Scan for the cell matching the given text and deliver its [X, Y] coordinate at center. 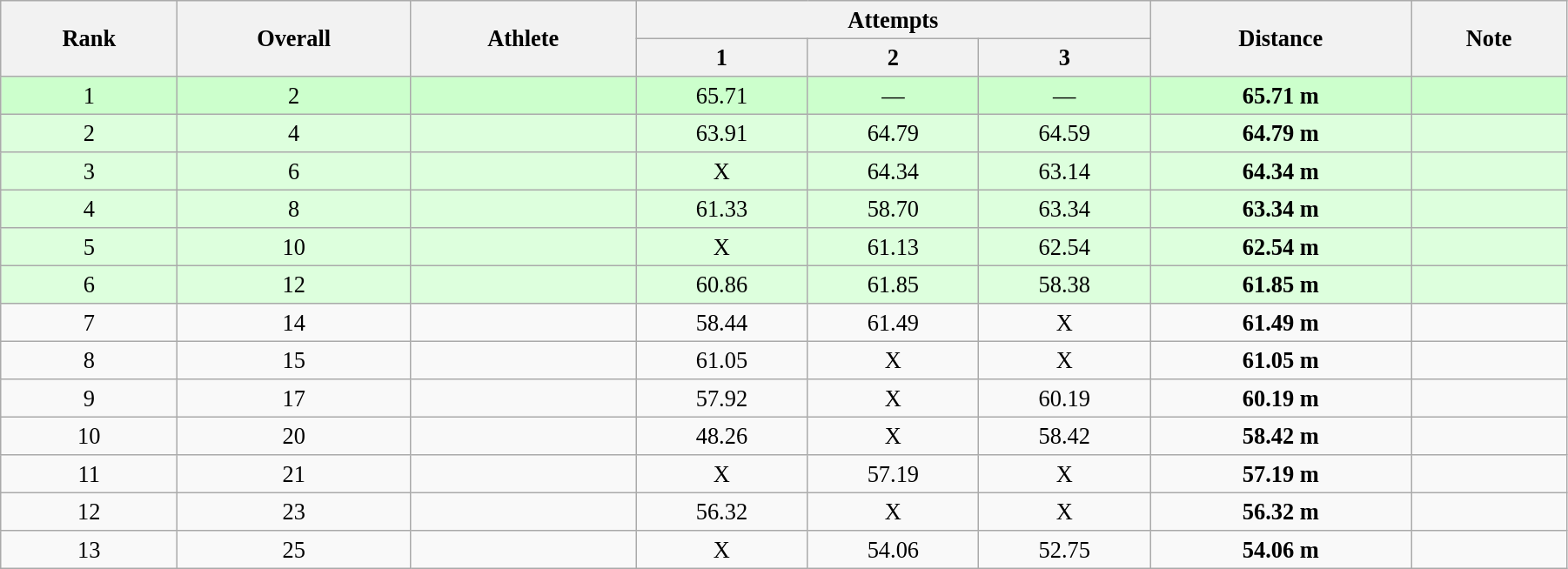
58.44 [722, 323]
63.34 [1065, 209]
56.32 [722, 512]
61.33 [722, 209]
13 [89, 550]
15 [294, 360]
56.32 m [1281, 512]
Note [1490, 38]
64.79 m [1281, 133]
64.34 m [1281, 171]
61.49 [893, 323]
9 [89, 398]
61.85 [893, 284]
Overall [294, 38]
Attempts [893, 19]
25 [294, 550]
20 [294, 436]
61.13 [893, 247]
61.05 m [1281, 360]
60.86 [722, 284]
Athlete [522, 38]
21 [294, 474]
61.85 m [1281, 284]
64.34 [893, 171]
Distance [1281, 38]
63.91 [722, 133]
65.71 [722, 95]
58.42 [1065, 436]
62.54 [1065, 247]
58.42 m [1281, 436]
58.38 [1065, 284]
60.19 m [1281, 398]
23 [294, 512]
57.19 [893, 474]
17 [294, 398]
58.70 [893, 209]
57.92 [722, 398]
54.06 m [1281, 550]
11 [89, 474]
5 [89, 247]
48.26 [722, 436]
62.54 m [1281, 247]
57.19 m [1281, 474]
Rank [89, 38]
61.49 m [1281, 323]
63.34 m [1281, 209]
7 [89, 323]
63.14 [1065, 171]
64.79 [893, 133]
14 [294, 323]
54.06 [893, 550]
52.75 [1065, 550]
64.59 [1065, 133]
65.71 m [1281, 95]
61.05 [722, 360]
60.19 [1065, 398]
